Scan for the cell matching the given text and deliver its (X, Y) coordinate at center. 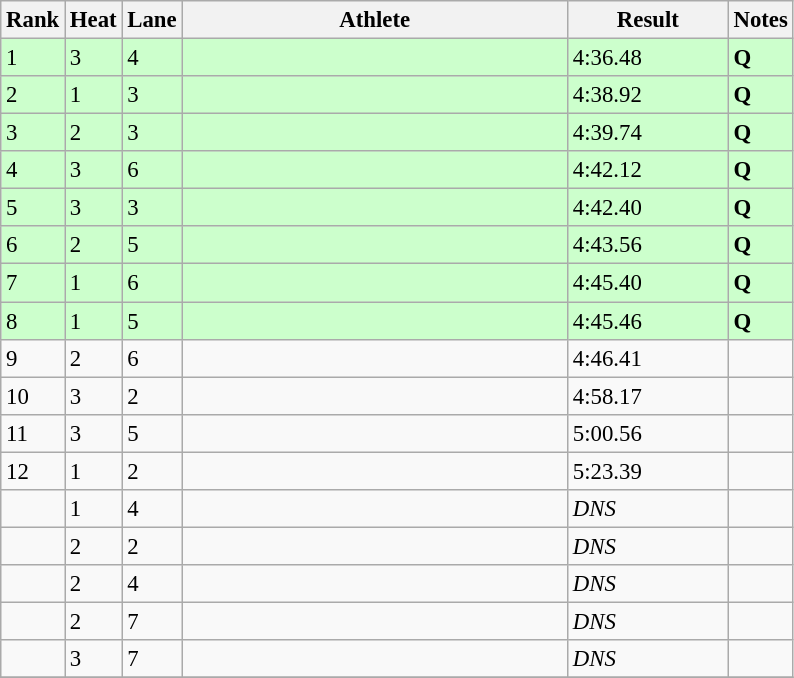
Lane (152, 20)
4:38.92 (648, 95)
4:46.41 (648, 358)
4:42.40 (648, 208)
5:00.56 (648, 433)
Result (648, 20)
Athlete (375, 20)
5:23.39 (648, 471)
4:36.48 (648, 58)
Notes (760, 20)
4:45.40 (648, 283)
Heat (94, 20)
11 (33, 433)
4:39.74 (648, 133)
8 (33, 321)
10 (33, 396)
9 (33, 358)
4:58.17 (648, 396)
4:42.12 (648, 170)
4:45.46 (648, 321)
Rank (33, 20)
4:43.56 (648, 245)
12 (33, 471)
